Scan for the cell matching the given text and deliver its (X, Y) coordinate at center. 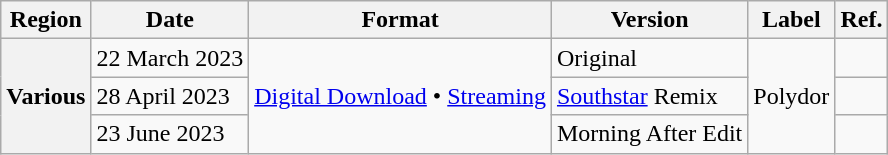
Version (649, 20)
Region (46, 20)
Label (792, 20)
Date (170, 20)
Ref. (862, 20)
22 March 2023 (170, 58)
Format (400, 20)
Digital Download • Streaming (400, 96)
28 April 2023 (170, 96)
Various (46, 96)
Morning After Edit (649, 134)
Original (649, 58)
Southstar Remix (649, 96)
Polydor (792, 96)
23 June 2023 (170, 134)
